Scan for the cell matching the given text and deliver its [X, Y] coordinate at center. 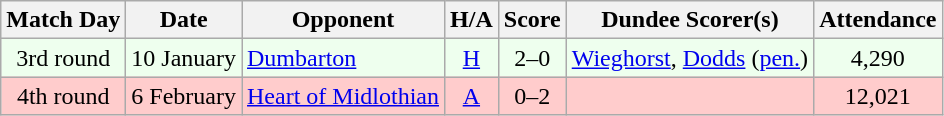
Opponent [344, 20]
Attendance [878, 20]
Heart of Midlothian [344, 96]
12,021 [878, 96]
Dundee Scorer(s) [690, 20]
4,290 [878, 58]
2–0 [532, 58]
10 January [184, 58]
Dumbarton [344, 58]
Wieghorst, Dodds (pen.) [690, 58]
Date [184, 20]
Match Day [64, 20]
A [472, 96]
3rd round [64, 58]
H/A [472, 20]
0–2 [532, 96]
Score [532, 20]
4th round [64, 96]
H [472, 58]
6 February [184, 96]
